Output the [x, y] coordinate of the center of the cell containing the given text.  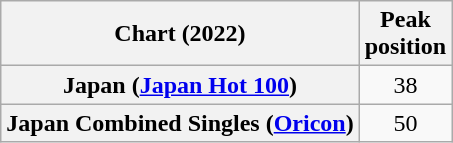
Japan Combined Singles (Oricon) [180, 123]
Peakposition [405, 34]
Japan (Japan Hot 100) [180, 85]
Chart (2022) [180, 34]
38 [405, 85]
50 [405, 123]
